Locate the cell with the specified text and output its (X, Y) center coordinate. 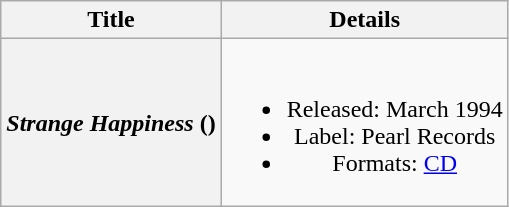
Released: March 1994Label: Pearl RecordsFormats: CD (364, 122)
Title (111, 20)
Details (364, 20)
Strange Happiness () (111, 122)
